From the cell containing the given text, extract its center point as [x, y] coordinate. 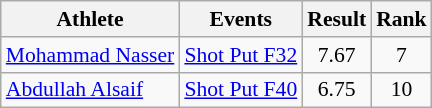
Shot Put F32 [240, 55]
Abdullah Alsaif [90, 90]
7.67 [336, 55]
Events [240, 19]
Athlete [90, 19]
Mohammad Nasser [90, 55]
7 [402, 55]
10 [402, 90]
Rank [402, 19]
Result [336, 19]
Shot Put F40 [240, 90]
6.75 [336, 90]
